Scan for the cell matching the given text and deliver its [x, y] coordinate at center. 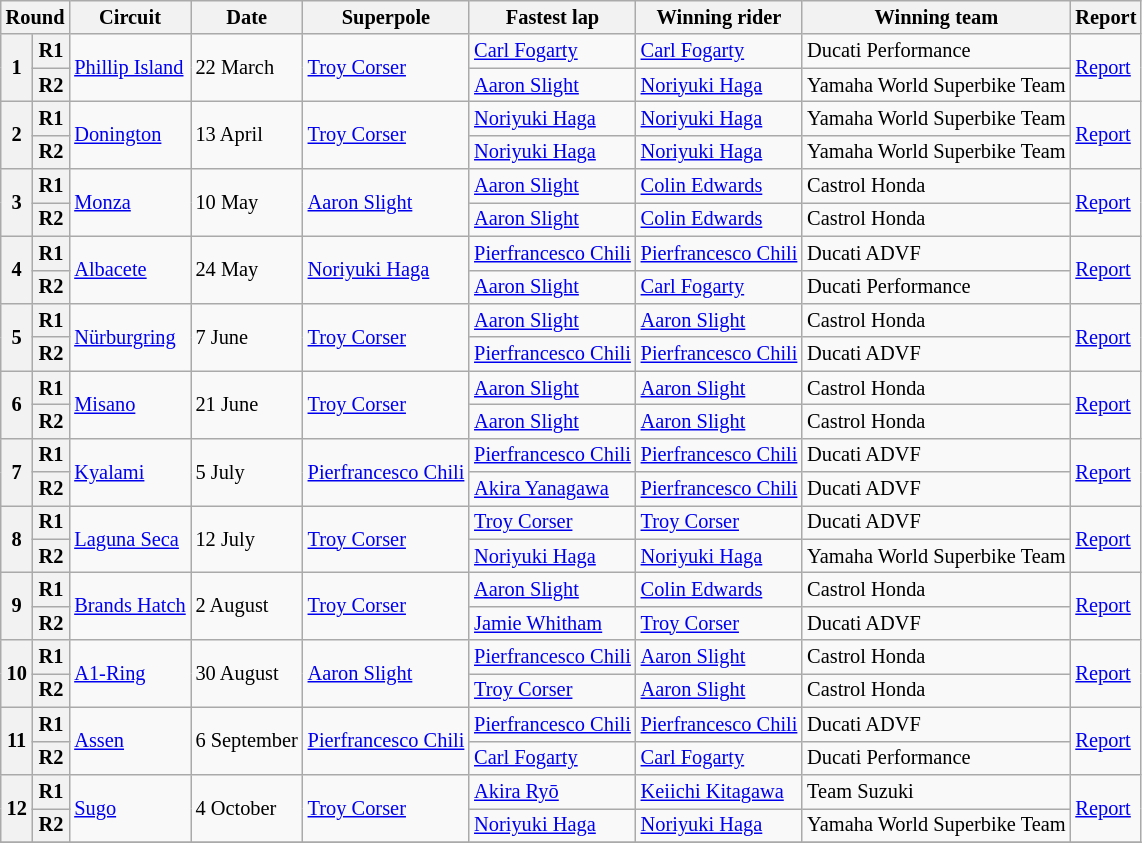
Keiichi Kitagawa [719, 791]
Albacete [130, 270]
A1-Ring [130, 674]
Sugo [130, 808]
Nürburgring [130, 336]
10 [17, 674]
Akira Yanagawa [552, 489]
24 May [247, 270]
Monza [130, 202]
7 June [247, 336]
2 [17, 134]
30 August [247, 674]
3 [17, 202]
5 July [247, 472]
Winning team [936, 17]
7 [17, 472]
Akira Ryō [552, 791]
Laguna Seca [130, 538]
9 [17, 606]
22 March [247, 68]
12 [17, 808]
Round [36, 17]
Jamie Whitham [552, 623]
Circuit [130, 17]
Kyalami [130, 472]
Team Suzuki [936, 791]
Brands Hatch [130, 606]
Phillip Island [130, 68]
Fastest lap [552, 17]
Misano [130, 404]
12 July [247, 538]
Assen [130, 740]
5 [17, 336]
10 May [247, 202]
Superpole [386, 17]
4 [17, 270]
13 April [247, 134]
6 [17, 404]
2 August [247, 606]
8 [17, 538]
Donington [130, 134]
1 [17, 68]
4 October [247, 808]
6 September [247, 740]
11 [17, 740]
21 June [247, 404]
Date [247, 17]
Winning rider [719, 17]
